Locate the cell with the specified text and output its [x, y] center coordinate. 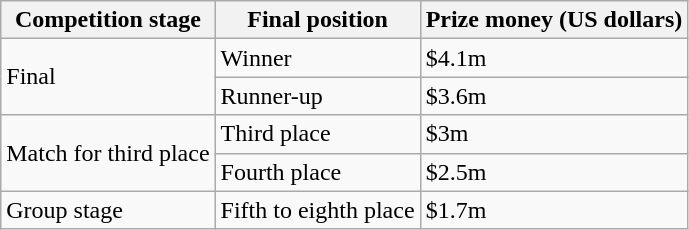
Group stage [108, 210]
Prize money (US dollars) [554, 20]
Fifth to eighth place [318, 210]
$2.5m [554, 172]
Fourth place [318, 172]
Match for third place [108, 153]
Final position [318, 20]
$3m [554, 134]
$1.7m [554, 210]
Winner [318, 58]
Competition stage [108, 20]
Third place [318, 134]
$3.6m [554, 96]
Final [108, 77]
$4.1m [554, 58]
Runner-up [318, 96]
